Output the (X, Y) coordinate of the center of the cell containing the given text.  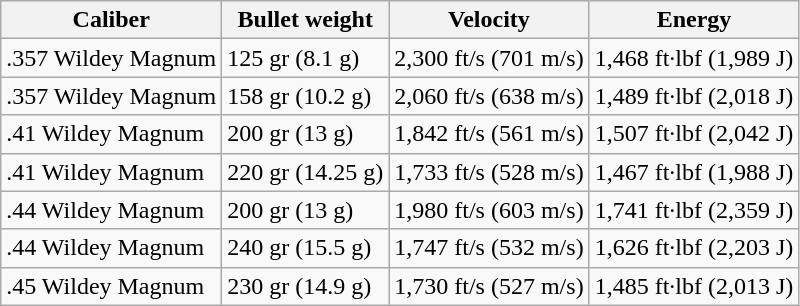
1,842 ft/s (561 m/s) (489, 134)
1,489 ft·lbf (2,018 J) (694, 96)
2,300 ft/s (701 m/s) (489, 58)
.45 Wildey Magnum (112, 286)
1,485 ft·lbf (2,013 J) (694, 286)
Bullet weight (306, 20)
1,741 ft·lbf (2,359 J) (694, 210)
Energy (694, 20)
1,733 ft/s (528 m/s) (489, 172)
1,468 ft·lbf (1,989 J) (694, 58)
Velocity (489, 20)
1,730 ft/s (527 m/s) (489, 286)
158 gr (10.2 g) (306, 96)
1,626 ft·lbf (2,203 J) (694, 248)
1,507 ft·lbf (2,042 J) (694, 134)
240 gr (15.5 g) (306, 248)
Caliber (112, 20)
230 gr (14.9 g) (306, 286)
220 gr (14.25 g) (306, 172)
1,467 ft·lbf (1,988 J) (694, 172)
1,980 ft/s (603 m/s) (489, 210)
125 gr (8.1 g) (306, 58)
1,747 ft/s (532 m/s) (489, 248)
2,060 ft/s (638 m/s) (489, 96)
